Extract the (x, y) coordinate from the center of the cell holding the provided text.  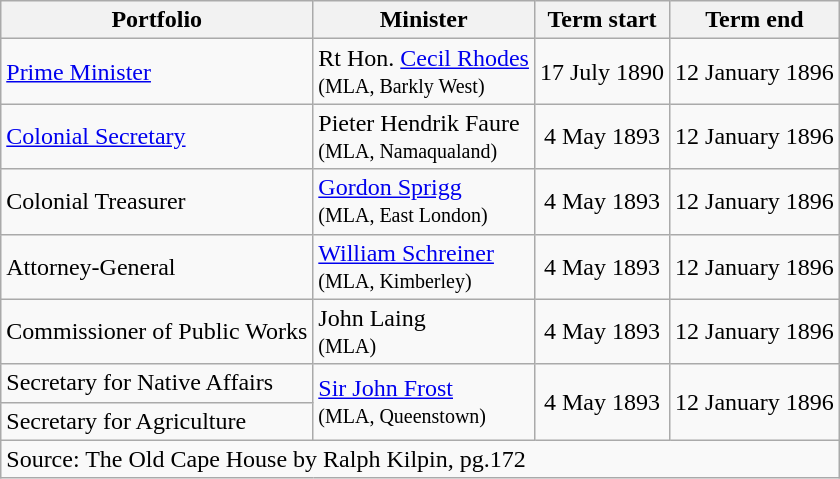
Sir John Frost(MLA, Queenstown) (424, 402)
Colonial Secretary (157, 136)
17 July 1890 (602, 72)
Attorney-General (157, 266)
Source: The Old Cape House by Ralph Kilpin, pg.172 (420, 459)
Secretary for Agriculture (157, 421)
Gordon Sprigg(MLA, East London) (424, 202)
William Schreiner(MLA, Kimberley) (424, 266)
Secretary for Native Affairs (157, 383)
Term start (602, 20)
Colonial Treasurer (157, 202)
Commissioner of Public Works (157, 332)
Term end (755, 20)
Rt Hon. Cecil Rhodes(MLA, Barkly West) (424, 72)
Minister (424, 20)
Prime Minister (157, 72)
Portfolio (157, 20)
John Laing(MLA) (424, 332)
Pieter Hendrik Faure(MLA, Namaqualand) (424, 136)
